Provide the (x, y) coordinate of the cell's center where the given text is located.  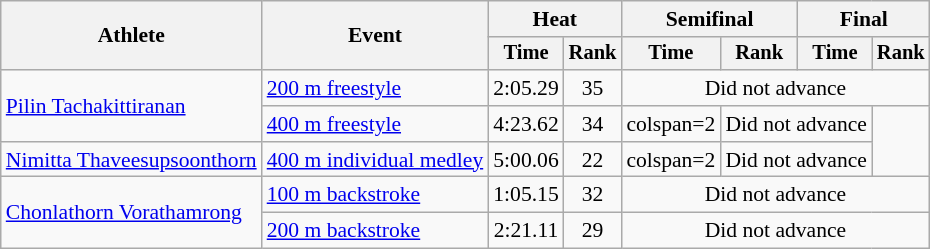
400 m individual medley (376, 160)
100 m backstroke (376, 195)
Chonlathorn Vorathamrong (132, 212)
1:05.15 (526, 195)
200 m freestyle (376, 88)
34 (593, 124)
200 m backstroke (376, 231)
4:23.62 (526, 124)
Event (376, 36)
Pilin Tachakittiranan (132, 106)
22 (593, 160)
5:00.06 (526, 160)
Semifinal (710, 19)
35 (593, 88)
2:05.29 (526, 88)
Heat (554, 19)
2:21.11 (526, 231)
Nimitta Thaveesupsoonthorn (132, 160)
400 m freestyle (376, 124)
32 (593, 195)
Final (864, 19)
29 (593, 231)
Athlete (132, 36)
